Determine the (X, Y) coordinate at the center of the cell enclosing the given text.  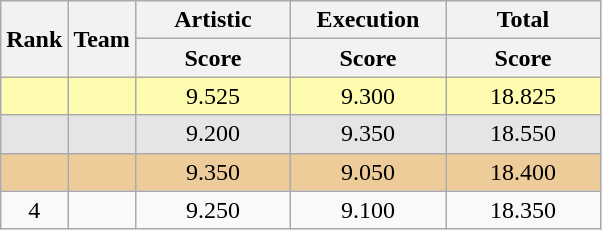
Artistic (212, 20)
Team (102, 39)
9.100 (368, 210)
9.050 (368, 172)
18.550 (524, 134)
Rank (34, 39)
9.250 (212, 210)
4 (34, 210)
18.400 (524, 172)
Total (524, 20)
9.300 (368, 96)
18.350 (524, 210)
9.525 (212, 96)
18.825 (524, 96)
9.200 (212, 134)
Execution (368, 20)
